For the text-containing cell, return its midpoint in [X, Y] coordinate format. 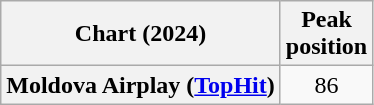
Chart (2024) [141, 34]
86 [326, 85]
Peakposition [326, 34]
Moldova Airplay (TopHit) [141, 85]
